Output the [x, y] coordinate of the center of the cell containing the given text.  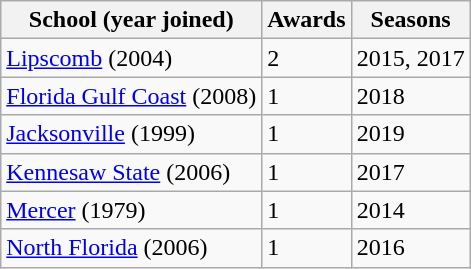
Mercer (1979) [132, 210]
Lipscomb (2004) [132, 58]
North Florida (2006) [132, 248]
2019 [410, 134]
School (year joined) [132, 20]
2 [306, 58]
2018 [410, 96]
Kennesaw State (2006) [132, 172]
Seasons [410, 20]
2014 [410, 210]
2015, 2017 [410, 58]
2017 [410, 172]
2016 [410, 248]
Florida Gulf Coast (2008) [132, 96]
Jacksonville (1999) [132, 134]
Awards [306, 20]
